Extract the (x, y) coordinate from the center of the cell holding the provided text.  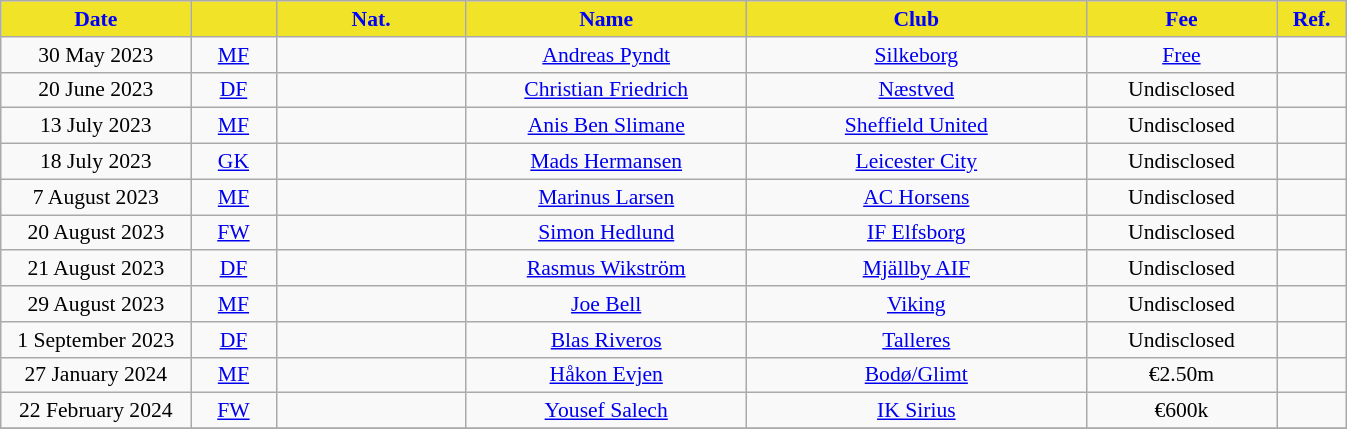
30 May 2023 (96, 55)
€2.50m (1181, 375)
Blas Riveros (606, 340)
Christian Friedrich (606, 90)
Fee (1181, 19)
Andreas Pyndt (606, 55)
Mads Hermansen (606, 162)
Talleres (916, 340)
Viking (916, 304)
IF Elfsborg (916, 233)
Anis Ben Slimane (606, 126)
13 July 2023 (96, 126)
27 January 2024 (96, 375)
29 August 2023 (96, 304)
IK Sirius (916, 411)
22 February 2024 (96, 411)
18 July 2023 (96, 162)
Nat. (371, 19)
20 June 2023 (96, 90)
€600k (1181, 411)
20 August 2023 (96, 233)
Yousef Salech (606, 411)
Håkon Evjen (606, 375)
Marinus Larsen (606, 197)
Joe Bell (606, 304)
Sheffield United (916, 126)
Bodø/Glimt (916, 375)
1 September 2023 (96, 340)
Date (96, 19)
Free (1181, 55)
Silkeborg (916, 55)
GK (234, 162)
Rasmus Wikström (606, 269)
Næstved (916, 90)
Leicester City (916, 162)
AC Horsens (916, 197)
Club (916, 19)
Simon Hedlund (606, 233)
21 August 2023 (96, 269)
7 August 2023 (96, 197)
Name (606, 19)
Ref. (1311, 19)
Mjällby AIF (916, 269)
